Detect which cell encompasses the target text, then output its [x, y] center coordinate. 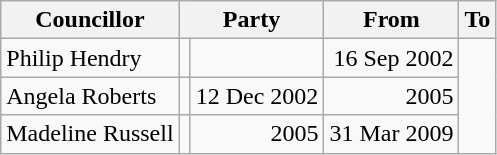
Angela Roberts [90, 96]
Madeline Russell [90, 134]
31 Mar 2009 [392, 134]
16 Sep 2002 [392, 58]
12 Dec 2002 [257, 96]
Councillor [90, 20]
From [392, 20]
Philip Hendry [90, 58]
Party [252, 20]
To [478, 20]
